Provide the (X, Y) coordinate of the cell's center where the given text is located.  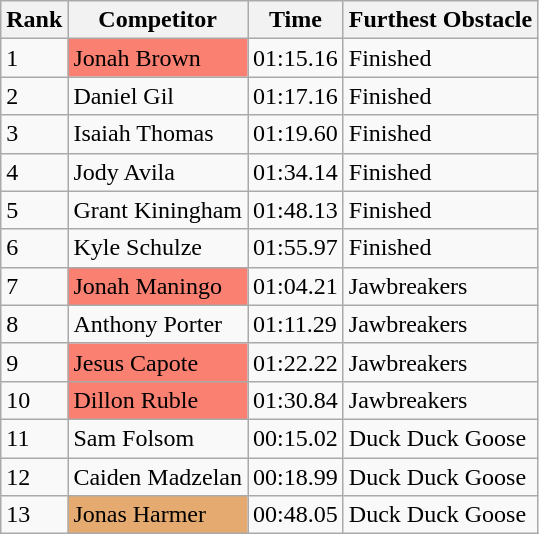
01:15.16 (296, 58)
Grant Kiningham (158, 210)
Jody Avila (158, 172)
Rank (34, 20)
Isaiah Thomas (158, 134)
1 (34, 58)
01:48.13 (296, 210)
Dillon Ruble (158, 400)
12 (34, 477)
00:48.05 (296, 515)
01:34.14 (296, 172)
5 (34, 210)
Jonas Harmer (158, 515)
Anthony Porter (158, 324)
01:30.84 (296, 400)
10 (34, 400)
13 (34, 515)
01:22.22 (296, 362)
00:18.99 (296, 477)
Competitor (158, 20)
Jonah Maningo (158, 286)
2 (34, 96)
01:11.29 (296, 324)
7 (34, 286)
01:19.60 (296, 134)
Jonah Brown (158, 58)
Furthest Obstacle (440, 20)
Daniel Gil (158, 96)
Kyle Schulze (158, 248)
11 (34, 438)
Sam Folsom (158, 438)
01:55.97 (296, 248)
00:15.02 (296, 438)
Time (296, 20)
3 (34, 134)
8 (34, 324)
01:17.16 (296, 96)
Jesus Capote (158, 362)
9 (34, 362)
Caiden Madzelan (158, 477)
01:04.21 (296, 286)
6 (34, 248)
4 (34, 172)
